Return the [X, Y] coordinate for the center point of the cell that contains the specified text.  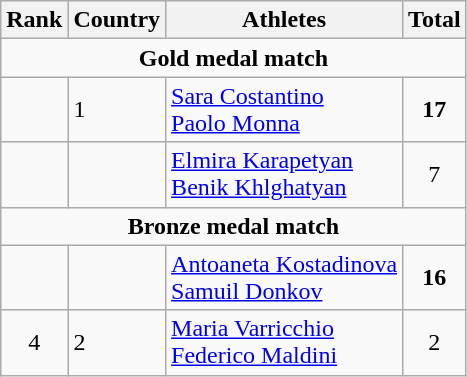
Antoaneta KostadinovaSamuil Donkov [284, 278]
Gold medal match [234, 58]
Bronze medal match [234, 226]
1 [117, 110]
Elmira KarapetyanBenik Khlghatyan [284, 174]
Rank [34, 20]
4 [34, 342]
Athletes [284, 20]
17 [435, 110]
7 [435, 174]
Total [435, 20]
Maria VarricchioFederico Maldini [284, 342]
16 [435, 278]
Sara CostantinoPaolo Monna [284, 110]
Country [117, 20]
